Detect which cell encompasses the target text, then output its [x, y] center coordinate. 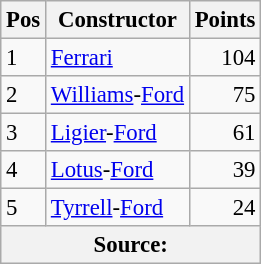
Constructor [118, 20]
Tyrrell-Ford [118, 208]
5 [24, 208]
1 [24, 58]
2 [24, 95]
61 [224, 133]
Points [224, 20]
75 [224, 95]
3 [24, 133]
Ferrari [118, 58]
Pos [24, 20]
Williams-Ford [118, 95]
4 [24, 170]
24 [224, 208]
Ligier-Ford [118, 133]
39 [224, 170]
Lotus-Ford [118, 170]
Source: [131, 245]
104 [224, 58]
